Return the [X, Y] coordinate for the center point of the cell that contains the specified text.  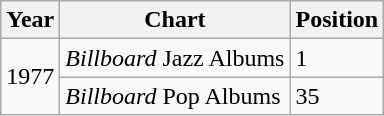
Position [337, 20]
1 [337, 58]
1977 [30, 77]
Year [30, 20]
Chart [175, 20]
Billboard Jazz Albums [175, 58]
35 [337, 96]
Billboard Pop Albums [175, 96]
